Detect which cell encompasses the target text, then output its [X, Y] center coordinate. 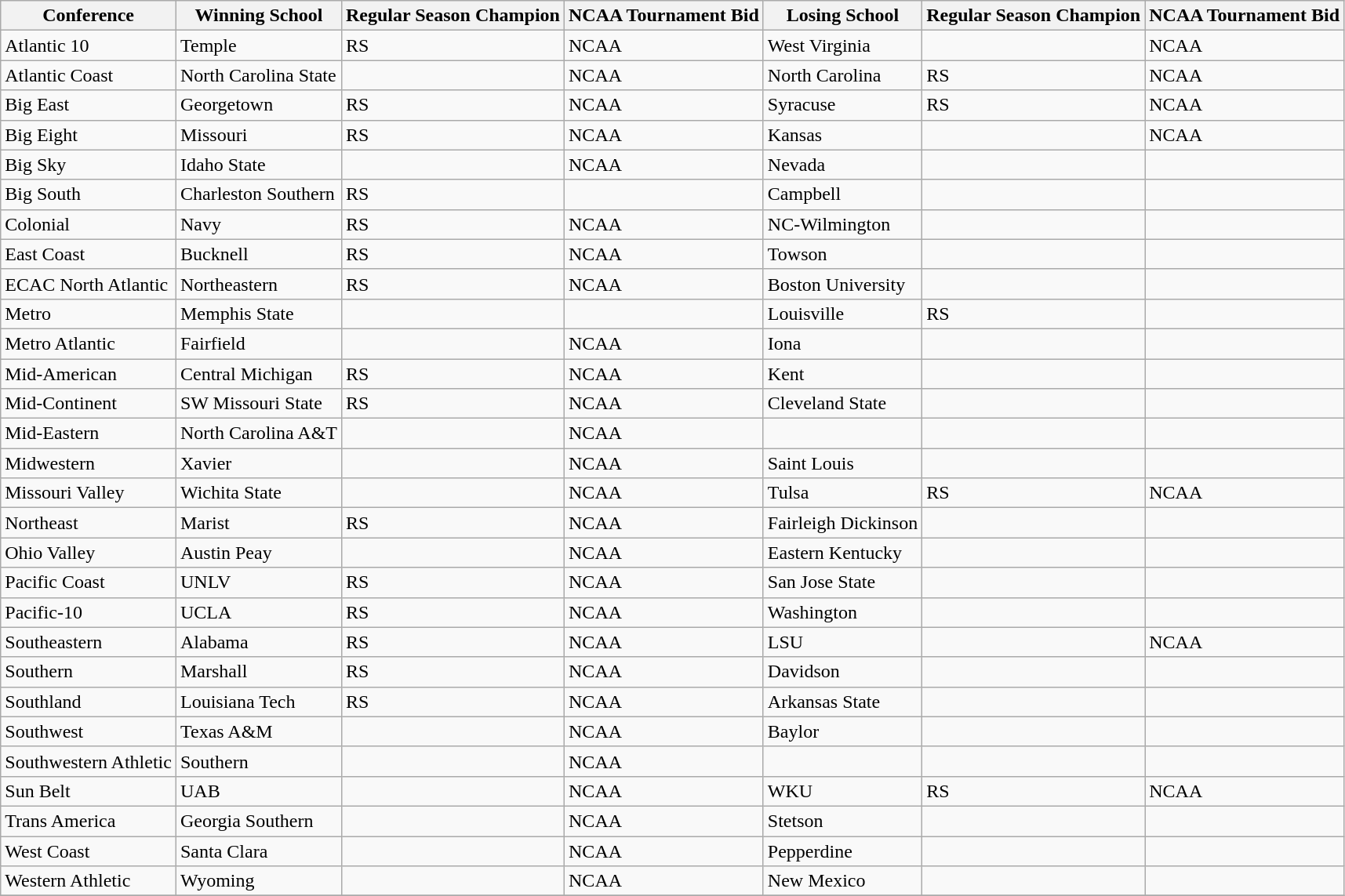
ECAC North Atlantic [89, 284]
Texas A&M [259, 731]
Winning School [259, 16]
UCLA [259, 612]
Sun Belt [89, 791]
Charleston Southern [259, 194]
Baylor [842, 731]
Fairleigh Dickinson [842, 523]
Georgetown [259, 105]
Central Michigan [259, 374]
Memphis State [259, 314]
Conference [89, 16]
Wichita State [259, 493]
Arkansas State [842, 702]
Tulsa [842, 493]
Syracuse [842, 105]
Towson [842, 254]
Alabama [259, 642]
Nevada [842, 165]
Metro [89, 314]
Marshall [259, 672]
UNLV [259, 582]
Marist [259, 523]
Mid-American [89, 374]
Boston University [842, 284]
Mid-Eastern [89, 433]
Big East [89, 105]
Santa Clara [259, 851]
Washington [842, 612]
Pepperdine [842, 851]
Southland [89, 702]
Wyoming [259, 881]
Southeastern [89, 642]
Georgia Southern [259, 821]
Idaho State [259, 165]
Big South [89, 194]
LSU [842, 642]
NC-Wilmington [842, 224]
Atlantic Coast [89, 75]
Southwestern Athletic [89, 761]
North Carolina A&T [259, 433]
Saint Louis [842, 463]
Bucknell [259, 254]
Metro Atlantic [89, 343]
Louisiana Tech [259, 702]
Colonial [89, 224]
Big Sky [89, 165]
Northeastern [259, 284]
Kansas [842, 135]
Western Athletic [89, 881]
Mid-Continent [89, 404]
Austin Peay [259, 553]
Atlantic 10 [89, 45]
Missouri [259, 135]
North Carolina State [259, 75]
Northeast [89, 523]
Fairfield [259, 343]
Southwest [89, 731]
Kent [842, 374]
Missouri Valley [89, 493]
North Carolina [842, 75]
Louisville [842, 314]
Losing School [842, 16]
Pacific-10 [89, 612]
Davidson [842, 672]
Trans America [89, 821]
Ohio Valley [89, 553]
Navy [259, 224]
WKU [842, 791]
Stetson [842, 821]
SW Missouri State [259, 404]
East Coast [89, 254]
Campbell [842, 194]
New Mexico [842, 881]
Midwestern [89, 463]
Iona [842, 343]
Eastern Kentucky [842, 553]
West Coast [89, 851]
UAB [259, 791]
San Jose State [842, 582]
Xavier [259, 463]
Cleveland State [842, 404]
West Virginia [842, 45]
Big Eight [89, 135]
Temple [259, 45]
Pacific Coast [89, 582]
